For the text-containing cell, return its midpoint in [X, Y] coordinate format. 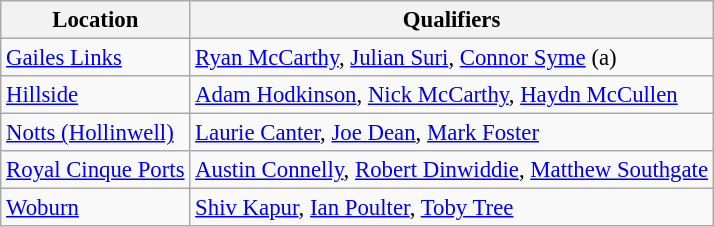
Austin Connelly, Robert Dinwiddie, Matthew Southgate [452, 170]
Gailes Links [96, 58]
Ryan McCarthy, Julian Suri, Connor Syme (a) [452, 58]
Royal Cinque Ports [96, 170]
Woburn [96, 208]
Notts (Hollinwell) [96, 133]
Adam Hodkinson, Nick McCarthy, Haydn McCullen [452, 95]
Laurie Canter, Joe Dean, Mark Foster [452, 133]
Qualifiers [452, 20]
Shiv Kapur, Ian Poulter, Toby Tree [452, 208]
Hillside [96, 95]
Location [96, 20]
